Detect which cell encompasses the target text, then output its (X, Y) center coordinate. 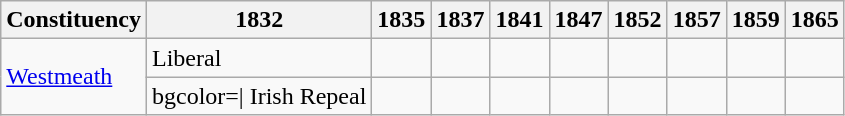
1835 (402, 20)
1865 (814, 20)
1857 (696, 20)
1859 (756, 20)
bgcolor=| Irish Repeal (258, 96)
1837 (460, 20)
Constituency (74, 20)
1832 (258, 20)
1852 (638, 20)
Liberal (258, 58)
1841 (520, 20)
1847 (578, 20)
Westmeath (74, 77)
